Identify which cell holds the provided text, then report its (X, Y) central coordinate. 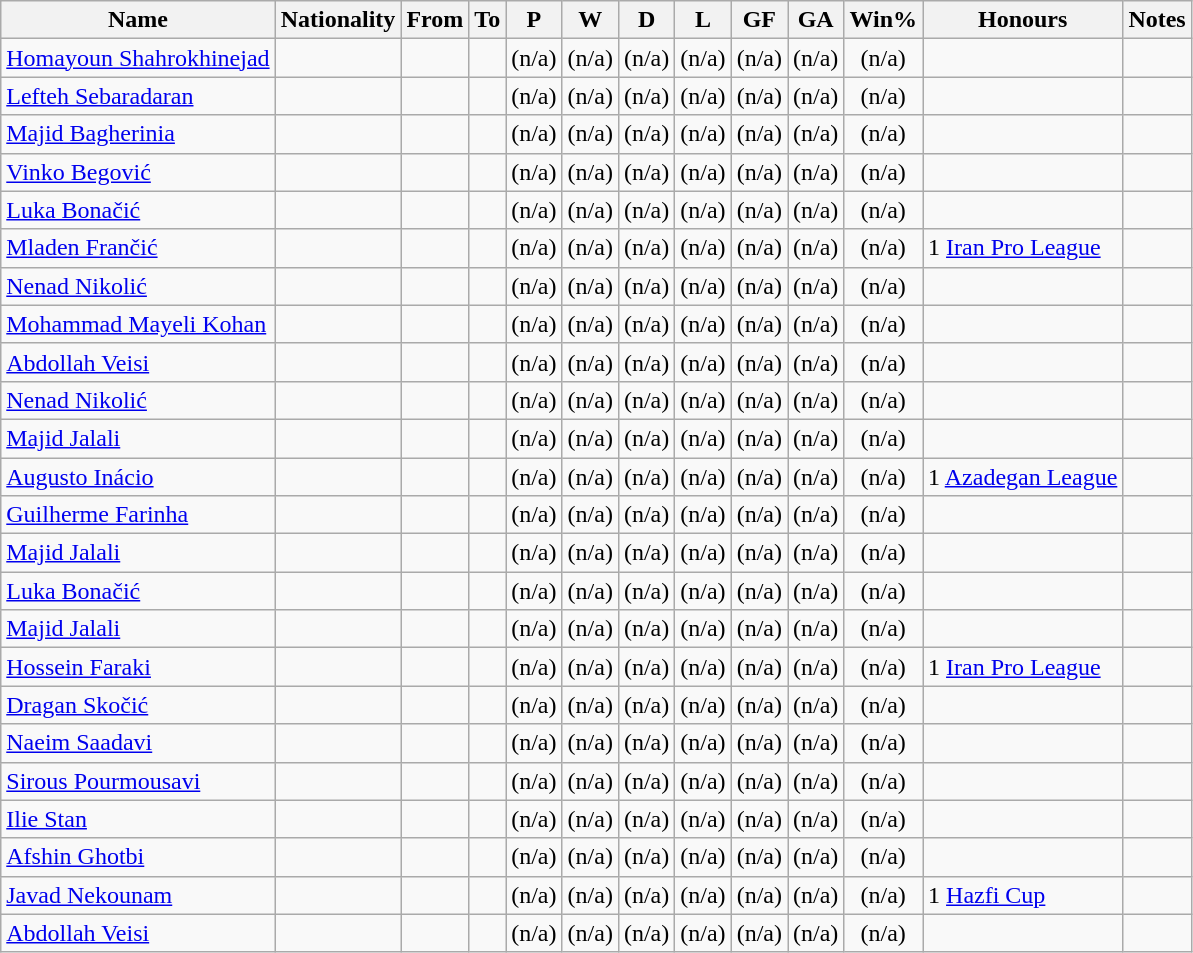
Hossein Faraki (138, 667)
Augusto Inácio (138, 477)
To (488, 20)
From (435, 20)
L (703, 20)
Name (138, 20)
Win% (884, 20)
Javad Nekounam (138, 895)
GA (816, 20)
Honours (1023, 20)
1 Azadegan League (1023, 477)
Sirous Pourmousavi (138, 781)
1 Hazfi Cup (1023, 895)
Vinko Begović (138, 172)
Nationality (338, 20)
Guilherme Farinha (138, 515)
P (534, 20)
GF (759, 20)
Mladen Frančić (138, 248)
Dragan Skočić (138, 705)
W (590, 20)
Afshin Ghotbi (138, 857)
D (646, 20)
Naeim Saadavi (138, 743)
Mohammad Mayeli Kohan (138, 324)
Ilie Stan (138, 819)
Homayoun Shahrokhinejad (138, 58)
Majid Bagherinia (138, 134)
Lefteh Sebaradaran (138, 96)
Notes (1157, 20)
